Locate the cell with the specified text and output its (X, Y) center coordinate. 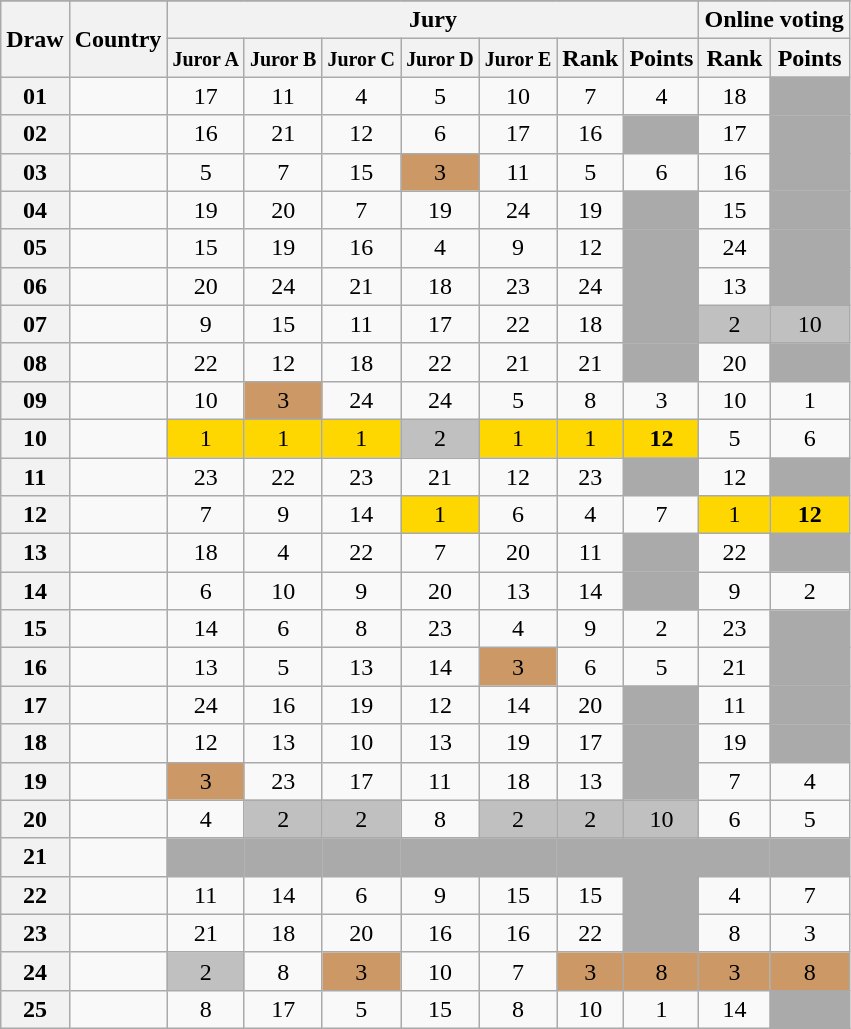
Jury (433, 20)
Juror C (362, 58)
25 (35, 1009)
08 (35, 362)
03 (35, 172)
Online voting (774, 20)
Juror D (440, 58)
07 (35, 324)
02 (35, 134)
09 (35, 400)
06 (35, 286)
Draw (35, 39)
Juror A (206, 58)
04 (35, 210)
01 (35, 96)
Juror B (283, 58)
Juror E (518, 58)
05 (35, 248)
Country (118, 39)
